Scan for the cell matching the given text and deliver its (x, y) coordinate at center. 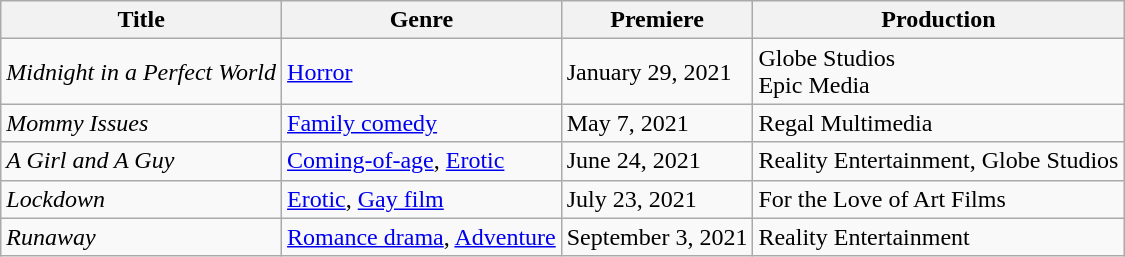
For the Love of Art Films (938, 199)
Family comedy (422, 123)
July 23, 2021 (657, 199)
Runaway (142, 237)
Horror (422, 72)
Reality Entertainment (938, 237)
Production (938, 20)
June 24, 2021 (657, 161)
Genre (422, 20)
January 29, 2021 (657, 72)
Coming-of-age, Erotic (422, 161)
May 7, 2021 (657, 123)
September 3, 2021 (657, 237)
Reality Entertainment, Globe Studios (938, 161)
Regal Multimedia (938, 123)
Erotic, Gay film (422, 199)
Midnight in a Perfect World (142, 72)
Lockdown (142, 199)
Romance drama, Adventure (422, 237)
Mommy Issues (142, 123)
A Girl and A Guy (142, 161)
Globe StudiosEpic Media (938, 72)
Premiere (657, 20)
Title (142, 20)
